Identify which cell holds the provided text, then report its [x, y] central coordinate. 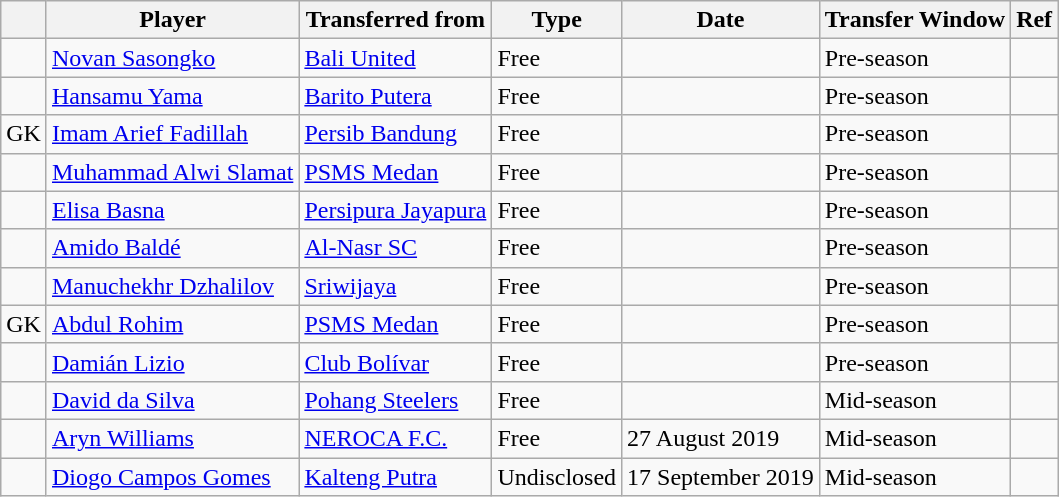
Club Bolívar [396, 362]
27 August 2019 [721, 438]
Aryn Williams [172, 438]
Amido Baldé [172, 248]
Imam Arief Fadillah [172, 134]
Pohang Steelers [396, 400]
David da Silva [172, 400]
Diogo Campos Gomes [172, 477]
Persipura Jayapura [396, 210]
Hansamu Yama [172, 96]
Sriwijaya [396, 286]
Player [172, 20]
Transferred from [396, 20]
Kalteng Putra [396, 477]
Damián Lizio [172, 362]
Muhammad Alwi Slamat [172, 172]
Al-Nasr SC [396, 248]
Elisa Basna [172, 210]
Date [721, 20]
Undisclosed [557, 477]
17 September 2019 [721, 477]
Bali United [396, 58]
Persib Bandung [396, 134]
Type [557, 20]
Ref [1034, 20]
Abdul Rohim [172, 324]
NEROCA F.C. [396, 438]
Transfer Window [914, 20]
Barito Putera [396, 96]
Manuchekhr Dzhalilov [172, 286]
Novan Sasongko [172, 58]
